From the cell containing the given text, extract its center point as (x, y) coordinate. 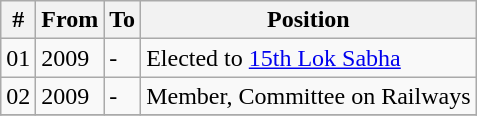
From (70, 20)
To (122, 20)
# (18, 20)
02 (18, 96)
Elected to 15th Lok Sabha (308, 58)
01 (18, 58)
Member, Committee on Railways (308, 96)
Position (308, 20)
